For the text-containing cell, return its midpoint in (x, y) coordinate format. 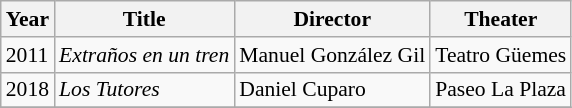
2018 (28, 90)
Theater (500, 19)
2011 (28, 55)
Daniel Cuparo (332, 90)
Extraños en un tren (144, 55)
Los Tutores (144, 90)
Director (332, 19)
Teatro Güemes (500, 55)
Title (144, 19)
Manuel González Gil (332, 55)
Year (28, 19)
Paseo La Plaza (500, 90)
